Return the (X, Y) coordinate for the center point of the cell that contains the specified text.  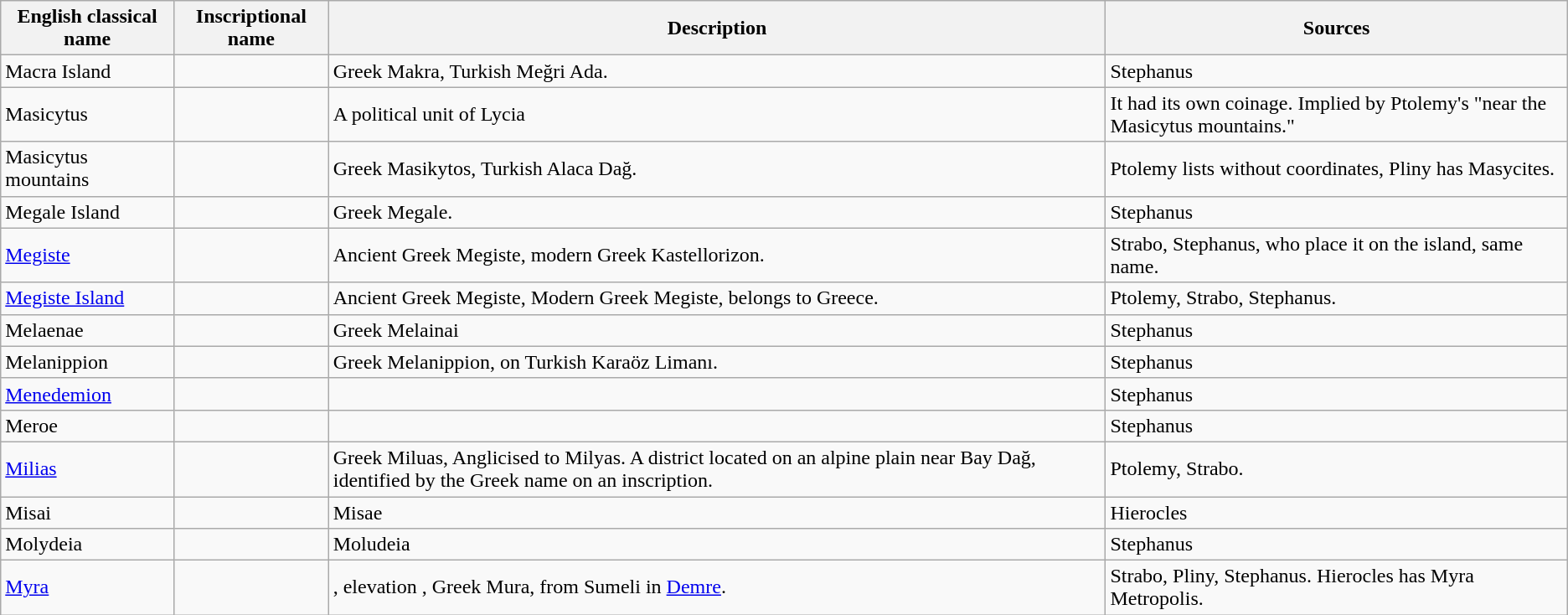
Megale Island (87, 212)
Greek Melainai (717, 330)
Ptolemy, Strabo. (1337, 469)
Greek Masikytos, Turkish Alaca Dağ. (717, 169)
A political unit of Lycia (717, 114)
Misae (717, 512)
Ptolemy lists without coordinates, Pliny has Masycites. (1337, 169)
Greek Megale. (717, 212)
Megiste (87, 255)
Masicytus (87, 114)
Greek Miluas, Anglicised to Milyas. A district located on an alpine plain near Bay Dağ, identified by the Greek name on an inscription. (717, 469)
Megiste Island (87, 298)
Greek Melanippion, on Turkish Karaöz Limanı. (717, 362)
Menedemion (87, 394)
Macra Island (87, 71)
Molydeia (87, 545)
Milias (87, 469)
Moludeia (717, 545)
Misai (87, 512)
Inscriptional name (251, 28)
Ancient Greek Megiste, Modern Greek Megiste, belongs to Greece. (717, 298)
Greek Makra, Turkish Meğri Ada. (717, 71)
, elevation , Greek Mura, from Sumeli in Demre. (717, 588)
Ancient Greek Megiste, modern Greek Kastellorizon. (717, 255)
English classical name (87, 28)
Strabo, Stephanus, who place it on the island, same name. (1337, 255)
Ptolemy, Strabo, Stephanus. (1337, 298)
Melaenae (87, 330)
Strabo, Pliny, Stephanus. Hierocles has Myra Metropolis. (1337, 588)
Masicytus mountains (87, 169)
Meroe (87, 426)
Melanippion (87, 362)
Description (717, 28)
Sources (1337, 28)
Hierocles (1337, 512)
Myra (87, 588)
It had its own coinage. Implied by Ptolemy's "near the Masicytus mountains." (1337, 114)
